Locate the cell with the specified text and output its (X, Y) center coordinate. 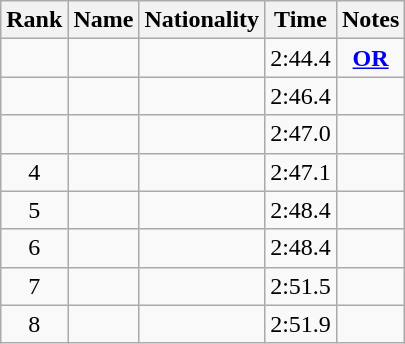
2:44.4 (301, 58)
7 (34, 286)
2:47.0 (301, 134)
2:51.5 (301, 286)
Notes (370, 20)
2:47.1 (301, 172)
8 (34, 324)
2:51.9 (301, 324)
4 (34, 172)
OR (370, 58)
Nationality (202, 20)
Name (104, 20)
6 (34, 248)
Time (301, 20)
Rank (34, 20)
5 (34, 210)
2:46.4 (301, 96)
